Output the [x, y] coordinate of the center of the cell containing the given text.  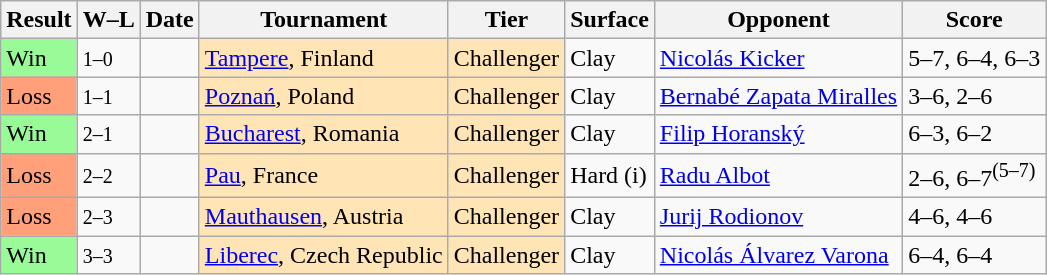
1–0 [108, 58]
Pau, France [324, 176]
Tampere, Finland [324, 58]
Mauthausen, Austria [324, 217]
Surface [610, 20]
Filip Horanský [778, 134]
Radu Albot [778, 176]
Opponent [778, 20]
Result [39, 20]
Tournament [324, 20]
2–3 [108, 217]
3–6, 2–6 [974, 96]
4–6, 4–6 [974, 217]
1–1 [108, 96]
6–4, 6–4 [974, 255]
6–3, 6–2 [974, 134]
Hard (i) [610, 176]
Nicolás Álvarez Varona [778, 255]
Date [170, 20]
Nicolás Kicker [778, 58]
Jurij Rodionov [778, 217]
Poznań, Poland [324, 96]
3–3 [108, 255]
W–L [108, 20]
Liberec, Czech Republic [324, 255]
5–7, 6–4, 6–3 [974, 58]
2–2 [108, 176]
Bernabé Zapata Miralles [778, 96]
Tier [506, 20]
Bucharest, Romania [324, 134]
2–1 [108, 134]
2–6, 6–7(5–7) [974, 176]
Score [974, 20]
